From the cell containing the given text, extract its center point as [X, Y] coordinate. 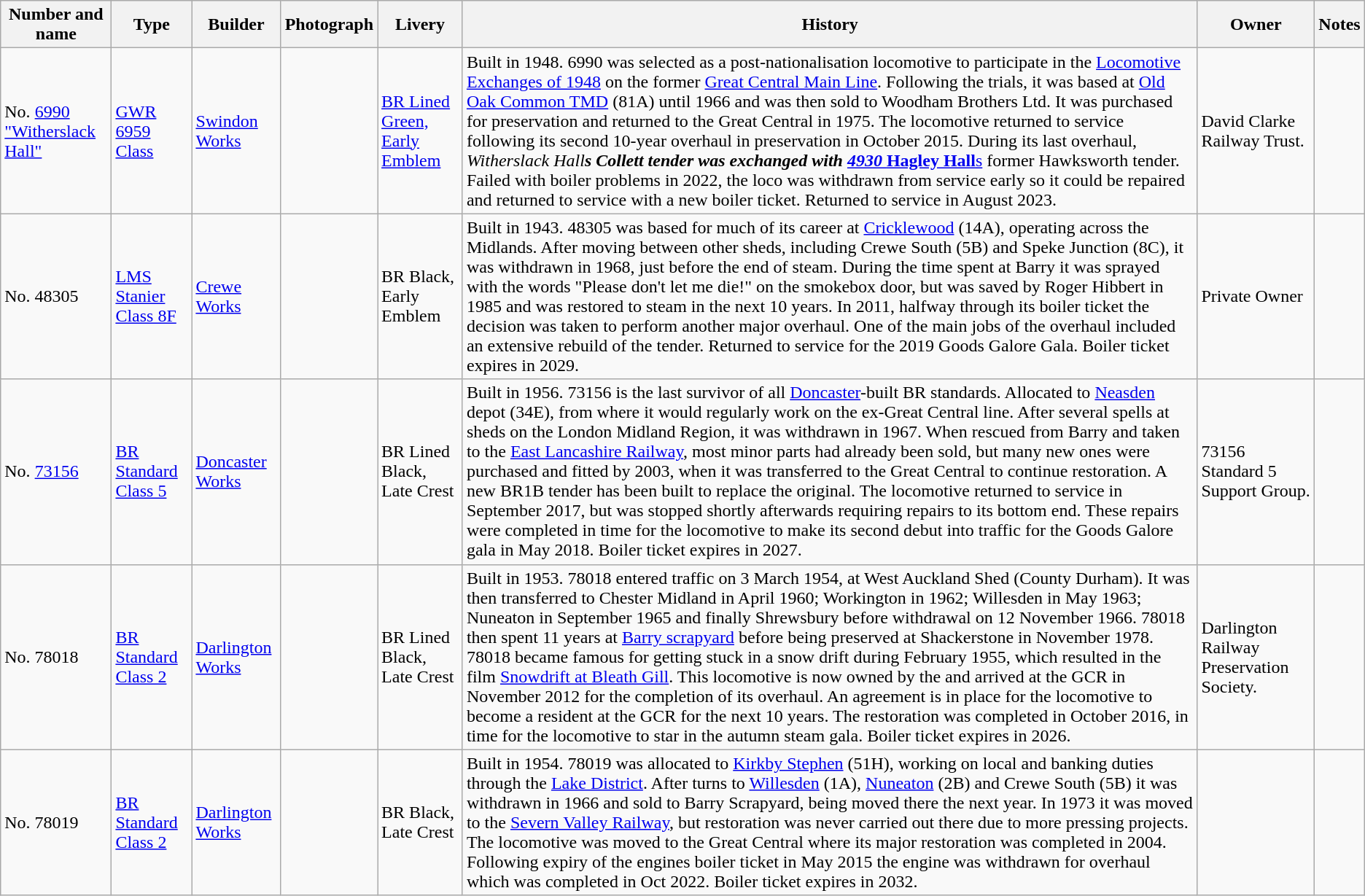
No. 48305 [56, 296]
No. 78018 [56, 657]
No. 78019 [56, 822]
History [830, 25]
David Clarke Railway Trust. [1256, 131]
Number and name [56, 25]
BR Black, Late Crest [420, 822]
Swindon Works [236, 131]
Crewe Works [236, 296]
BR Lined Green, Early Emblem [420, 131]
BR Black, Early Emblem [420, 296]
BR Standard Class 5 [152, 472]
Notes [1339, 25]
Builder [236, 25]
No. 73156 [56, 472]
Livery [420, 25]
73156 Standard 5 Support Group. [1256, 472]
No. 6990 "Witherslack Hall" [56, 131]
GWR 6959 Class [152, 131]
Darlington Railway Preservation Society. [1256, 657]
Photograph [329, 25]
Owner [1256, 25]
Private Owner [1256, 296]
LMS Stanier Class 8F [152, 296]
Type [152, 25]
Doncaster Works [236, 472]
